Scan for the cell matching the given text and deliver its [X, Y] coordinate at center. 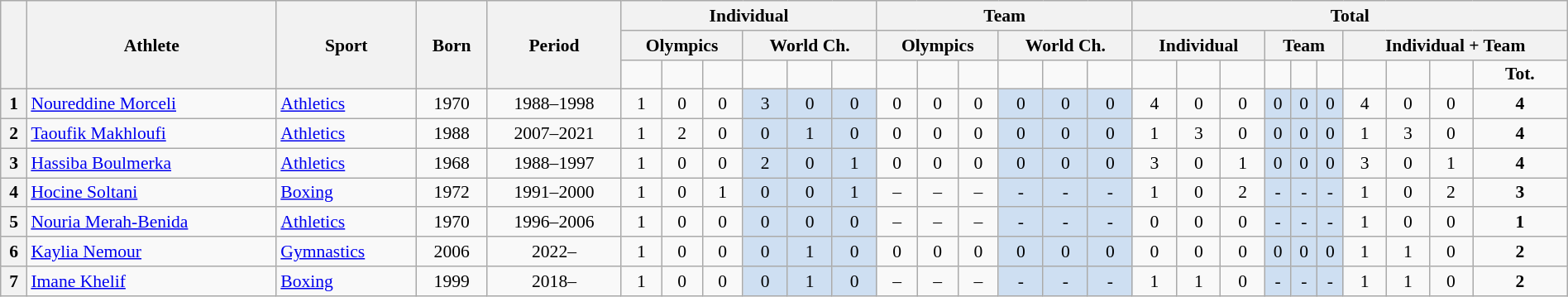
Nouria Merah-Benida [151, 223]
Sport [346, 45]
Hassiba Boulmerka [151, 163]
1988 [452, 134]
6 [14, 251]
2022– [554, 251]
2018– [554, 281]
Hocine Soltani [151, 193]
1968 [452, 163]
1988–1997 [554, 163]
Period [554, 45]
1991–2000 [554, 193]
Kaylia Nemour [151, 251]
Gymnastics [346, 251]
1988–1998 [554, 104]
Athlete [151, 45]
Individual + Team [1456, 46]
Taoufik Makhloufi [151, 134]
Tot. [1520, 74]
2006 [452, 251]
Born [452, 45]
1999 [452, 281]
Total [1350, 16]
Noureddine Morceli [151, 104]
1972 [452, 193]
1996–2006 [554, 223]
5 [14, 223]
2007–2021 [554, 134]
7 [14, 281]
Imane Khelif [151, 281]
